Pinpoint the cell where the given text exists, returning its [x, y] midpoint coordinate. 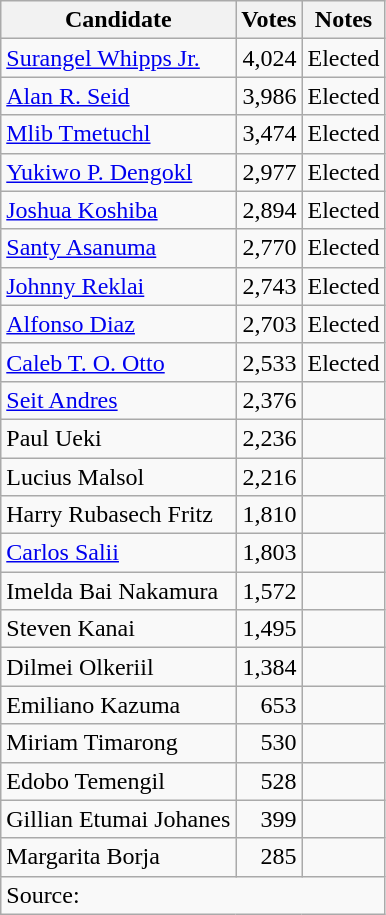
Dilmei Olkeriil [118, 667]
2,236 [269, 438]
Gillian Etumai Johanes [118, 819]
Alfonso Diaz [118, 324]
Mlib Tmetuchl [118, 134]
Emiliano Kazuma [118, 705]
1,810 [269, 515]
Carlos Salii [118, 553]
399 [269, 819]
Lucius Malsol [118, 477]
3,474 [269, 134]
Paul Ueki [118, 438]
2,770 [269, 248]
2,977 [269, 172]
Imelda Bai Nakamura [118, 591]
528 [269, 781]
Source: [193, 895]
Harry Rubasech Fritz [118, 515]
Surangel Whipps Jr. [118, 58]
Santy Asanuma [118, 248]
4,024 [269, 58]
3,986 [269, 96]
2,894 [269, 210]
Joshua Koshiba [118, 210]
Margarita Borja [118, 857]
Johnny Reklai [118, 286]
Alan R. Seid [118, 96]
Votes [269, 20]
Yukiwo P. Dengokl [118, 172]
Candidate [118, 20]
Notes [344, 20]
Edobo Temengil [118, 781]
1,495 [269, 629]
Steven Kanai [118, 629]
285 [269, 857]
Caleb T. O. Otto [118, 362]
530 [269, 743]
1,803 [269, 553]
Miriam Timarong [118, 743]
2,703 [269, 324]
2,216 [269, 477]
1,384 [269, 667]
1,572 [269, 591]
2,743 [269, 286]
Seit Andres [118, 400]
653 [269, 705]
2,533 [269, 362]
2,376 [269, 400]
